For the text-containing cell, return its midpoint in (X, Y) coordinate format. 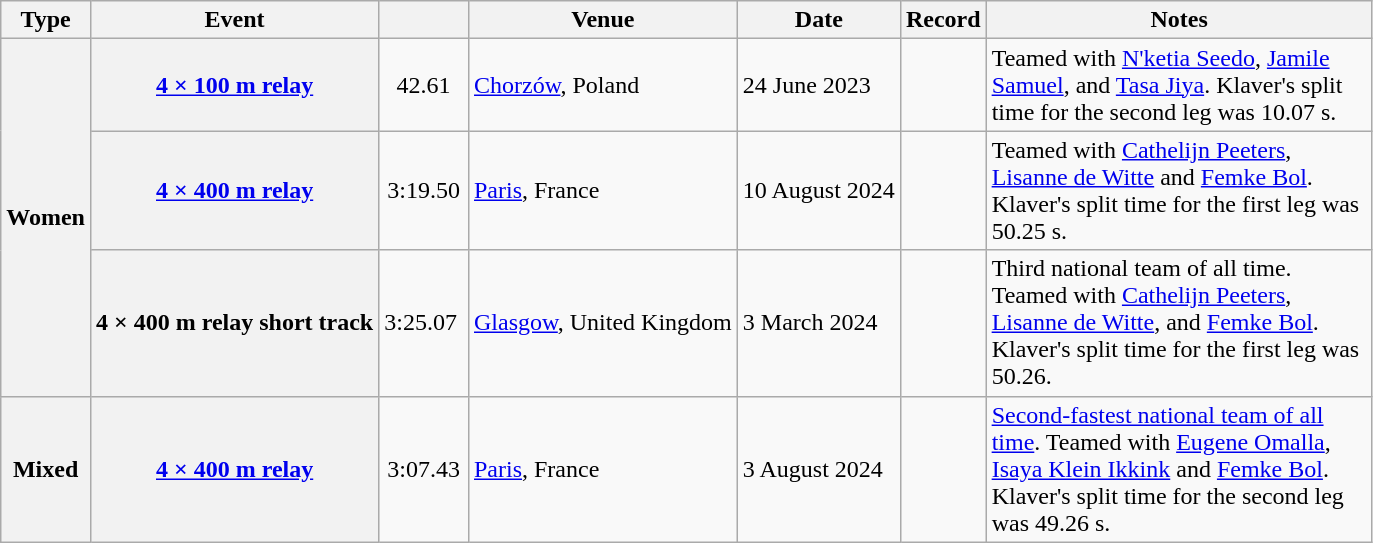
Mixed (46, 469)
Date (818, 20)
3:07.43 (424, 469)
Teamed with N'ketia Seedo, Jamile Samuel, and Tasa Jiya. Klaver's split time for the second leg was 10.07 s. (1179, 85)
10 August 2024 (818, 190)
Glasgow, United Kingdom (602, 323)
4 × 100 m relay (234, 85)
Teamed with Cathelijn Peeters, Lisanne de Witte and Femke Bol. Klaver's split time for the first leg was 50.25 s. (1179, 190)
Women (46, 218)
3 August 2024 (818, 469)
Venue (602, 20)
3:19.50 (424, 190)
3:25.07 (424, 323)
4 × 400 m relay short track (234, 323)
Event (234, 20)
3 March 2024 (818, 323)
Chorzów, Poland (602, 85)
42.61 (424, 85)
Type (46, 20)
Third national team of all time. Teamed with Cathelijn Peeters, Lisanne de Witte, and Femke Bol. Klaver's split time for the first leg was 50.26. (1179, 323)
24 June 2023 (818, 85)
Notes (1179, 20)
Record (943, 20)
